For the text-containing cell, return its midpoint in (X, Y) coordinate format. 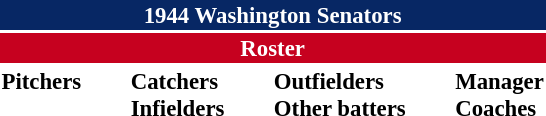
Roster (272, 48)
1944 Washington Senators (272, 15)
